Provide the [x, y] coordinate of the cell's center where the given text is located.  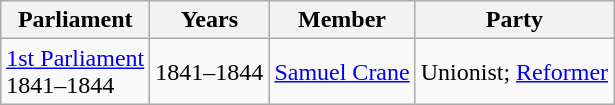
Parliament [76, 20]
Years [210, 20]
Party [514, 20]
Unionist; Reformer [514, 72]
Member [342, 20]
1841–1844 [210, 72]
1st Parliament1841–1844 [76, 72]
Samuel Crane [342, 72]
